Provide the [X, Y] coordinate of the cell's center where the given text is located.  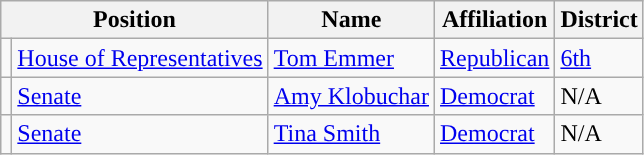
6th [599, 58]
Tina Smith [351, 134]
House of Representatives [140, 58]
Amy Klobuchar [351, 96]
Name [351, 20]
Position [134, 20]
Republican [495, 58]
District [599, 20]
Tom Emmer [351, 58]
Affiliation [495, 20]
